From the cell containing the given text, extract its center point as (x, y) coordinate. 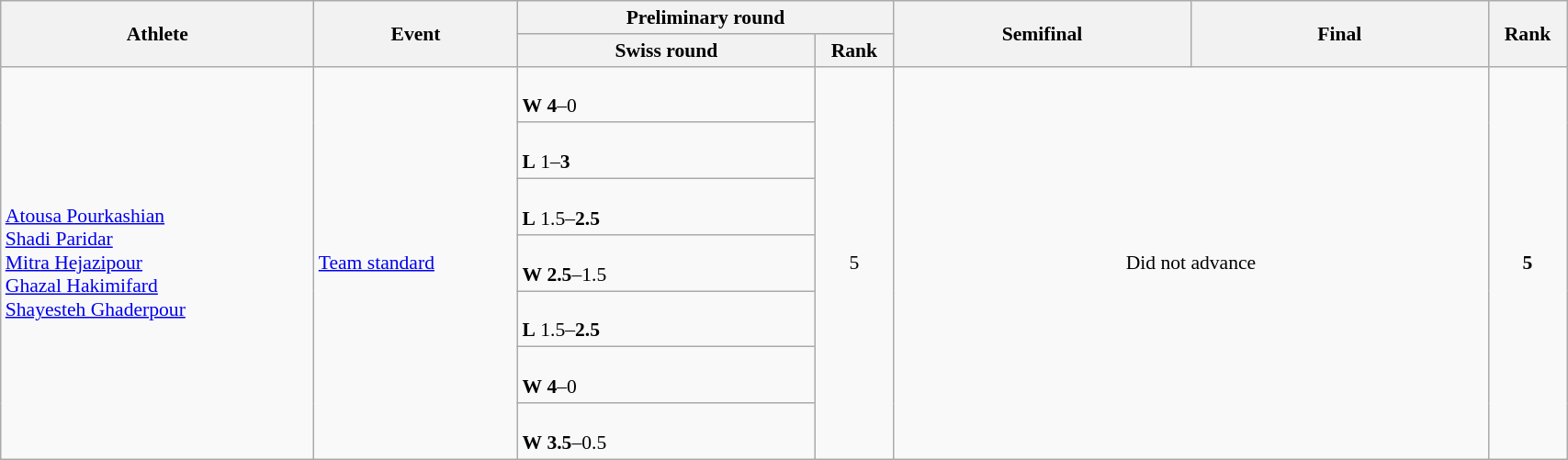
W 2.5–1.5 (666, 263)
W 3.5–0.5 (666, 432)
Semifinal (1042, 33)
Preliminary round (705, 17)
Swiss round (666, 50)
Final (1339, 33)
L 1–3 (666, 151)
Did not advance (1190, 263)
Atousa PourkashianShadi ParidarMitra HejazipourGhazal HakimifardShayesteh Ghaderpour (158, 263)
Athlete (158, 33)
Event (416, 33)
Team standard (416, 263)
